Determine the [x, y] coordinate at the center of the cell enclosing the given text.  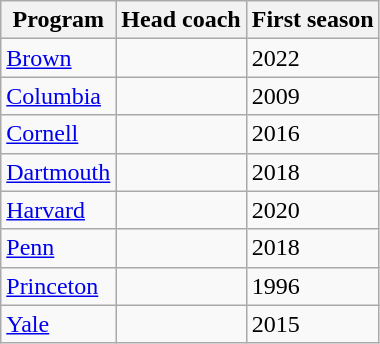
Princeton [58, 286]
Program [58, 20]
Yale [58, 324]
2022 [312, 58]
1996 [312, 286]
Columbia [58, 96]
Dartmouth [58, 172]
2016 [312, 134]
2009 [312, 96]
Head coach [181, 20]
Brown [58, 58]
First season [312, 20]
Harvard [58, 210]
Cornell [58, 134]
2020 [312, 210]
Penn [58, 248]
2015 [312, 324]
